From the cell containing the given text, extract its center point as [X, Y] coordinate. 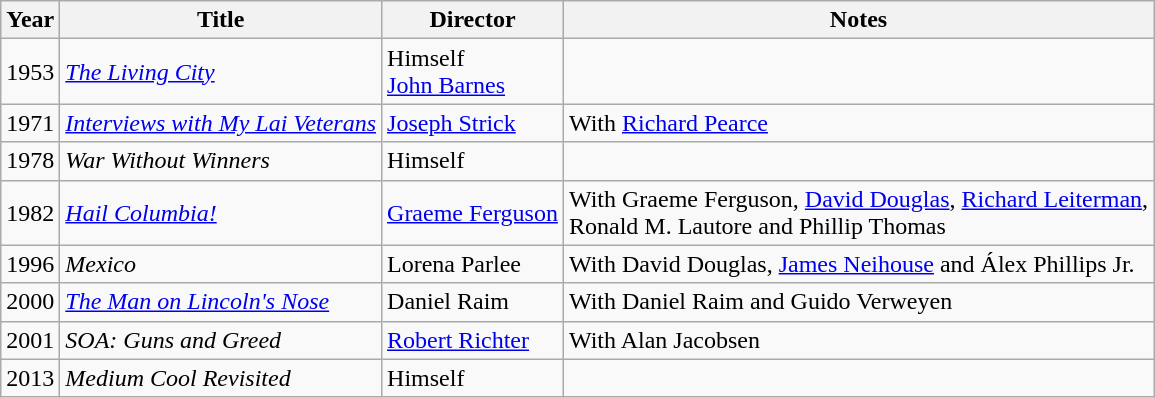
War Without Winners [221, 161]
Medium Cool Revisited [221, 378]
1978 [30, 161]
1953 [30, 72]
HimselfJohn Barnes [473, 72]
Robert Richter [473, 340]
Hail Columbia! [221, 212]
Joseph Strick [473, 123]
1982 [30, 212]
2000 [30, 302]
With David Douglas, James Neihouse and Álex Phillips Jr. [858, 264]
Director [473, 20]
Notes [858, 20]
Mexico [221, 264]
2013 [30, 378]
Lorena Parlee [473, 264]
SOA: Guns and Greed [221, 340]
1996 [30, 264]
Interviews with My Lai Veterans [221, 123]
The Man on Lincoln's Nose [221, 302]
With Alan Jacobsen [858, 340]
Year [30, 20]
With Richard Pearce [858, 123]
Graeme Ferguson [473, 212]
2001 [30, 340]
With Daniel Raim and Guido Verweyen [858, 302]
With Graeme Ferguson, David Douglas, Richard Leiterman,Ronald M. Lautore and Phillip Thomas [858, 212]
Daniel Raim [473, 302]
The Living City [221, 72]
1971 [30, 123]
Title [221, 20]
